Locate the cell with the specified text and output its [x, y] center coordinate. 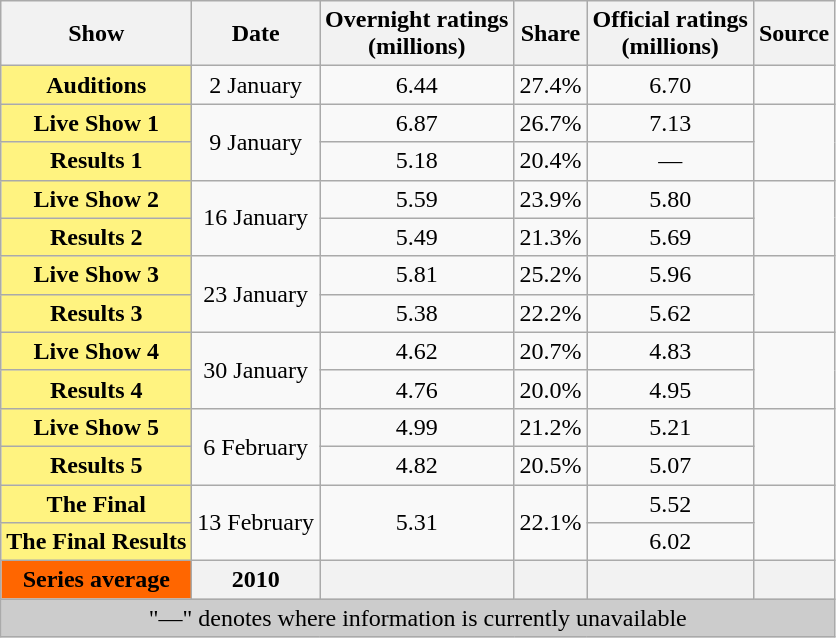
22.1% [550, 522]
4.99 [417, 427]
6.44 [417, 85]
26.7% [550, 123]
Live Show 1 [96, 123]
6.02 [670, 542]
27.4% [550, 85]
The Final Results [96, 542]
6 February [256, 446]
5.81 [417, 275]
5.38 [417, 313]
Official ratings(millions) [670, 34]
5.96 [670, 275]
Auditions [96, 85]
7.13 [670, 123]
Results 3 [96, 313]
— [670, 161]
"—" denotes where information is currently unavailable [418, 618]
25.2% [550, 275]
4.82 [417, 465]
4.76 [417, 389]
Share [550, 34]
Results 1 [96, 161]
Live Show 5 [96, 427]
Results 2 [96, 237]
23.9% [550, 199]
13 February [256, 522]
Results 5 [96, 465]
Source [794, 34]
5.31 [417, 522]
21.2% [550, 427]
5.21 [670, 427]
5.18 [417, 161]
9 January [256, 142]
5.07 [670, 465]
4.62 [417, 351]
Date [256, 34]
20.5% [550, 465]
4.95 [670, 389]
5.59 [417, 199]
5.69 [670, 237]
6.87 [417, 123]
Series average [96, 580]
4.83 [670, 351]
23 January [256, 294]
Show [96, 34]
5.49 [417, 237]
Live Show 4 [96, 351]
2 January [256, 85]
2010 [256, 580]
30 January [256, 370]
20.0% [550, 389]
Results 4 [96, 389]
21.3% [550, 237]
5.62 [670, 313]
16 January [256, 218]
5.80 [670, 199]
Live Show 3 [96, 275]
20.4% [550, 161]
Live Show 2 [96, 199]
22.2% [550, 313]
20.7% [550, 351]
The Final [96, 503]
Overnight ratings(millions) [417, 34]
6.70 [670, 85]
5.52 [670, 503]
